Determine the [X, Y] coordinate at the center of the cell enclosing the given text.  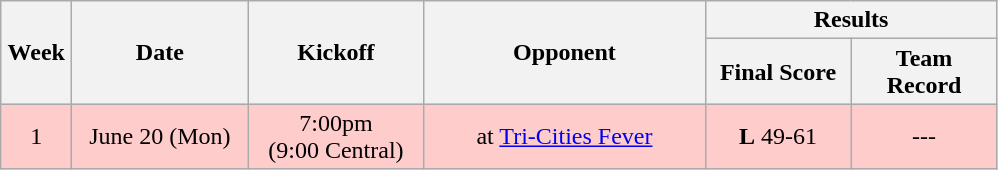
--- [924, 136]
June 20 (Mon) [160, 136]
Week [36, 52]
Team Record [924, 72]
L 49-61 [778, 136]
at Tri-Cities Fever [564, 136]
Kickoff [336, 52]
1 [36, 136]
Final Score [778, 72]
Results [851, 20]
Opponent [564, 52]
7:00pm(9:00 Central) [336, 136]
Date [160, 52]
